Determine the (x, y) coordinate at the center of the cell enclosing the given text.  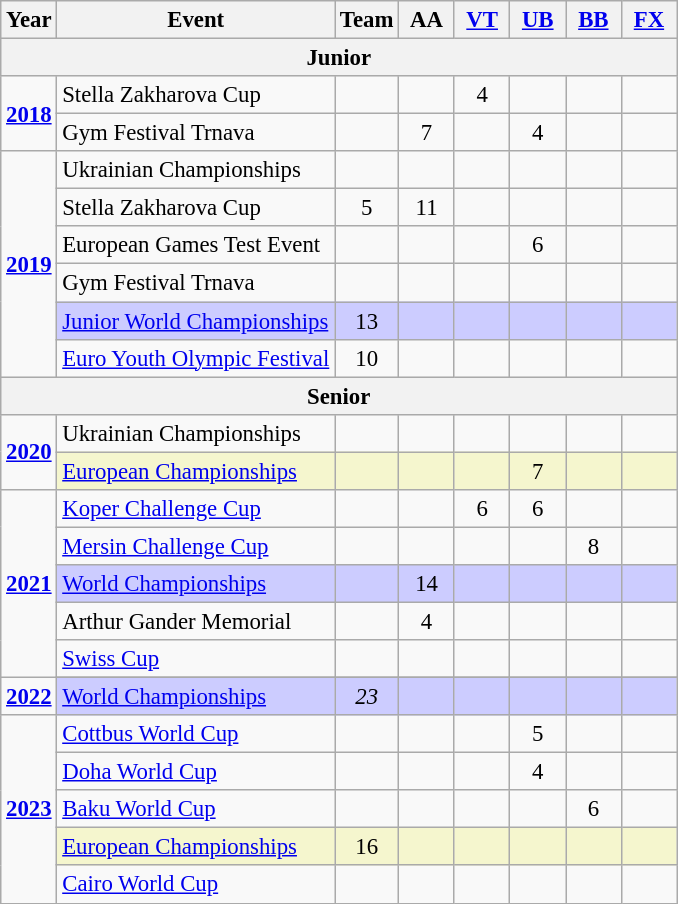
Baku World Cup (196, 809)
2021 (29, 584)
2019 (29, 264)
Junior World Championships (196, 321)
Cottbus World Cup (196, 734)
Junior (339, 58)
Swiss Cup (196, 659)
8 (594, 546)
FX (649, 20)
23 (367, 697)
AA (427, 20)
Cairo World Cup (196, 885)
10 (367, 358)
2018 (29, 114)
13 (367, 321)
Arthur Gander Memorial (196, 621)
European Games Test Event (196, 245)
14 (427, 584)
Doha World Cup (196, 772)
Senior (339, 396)
Year (29, 20)
Mersin Challenge Cup (196, 546)
Euro Youth Olympic Festival (196, 358)
2020 (29, 452)
Team (367, 20)
11 (427, 208)
UB (538, 20)
Koper Challenge Cup (196, 509)
Event (196, 20)
VT (482, 20)
2022 (29, 697)
BB (594, 20)
2023 (29, 809)
16 (367, 847)
